Extract the (x, y) coordinate from the center of the cell holding the provided text.  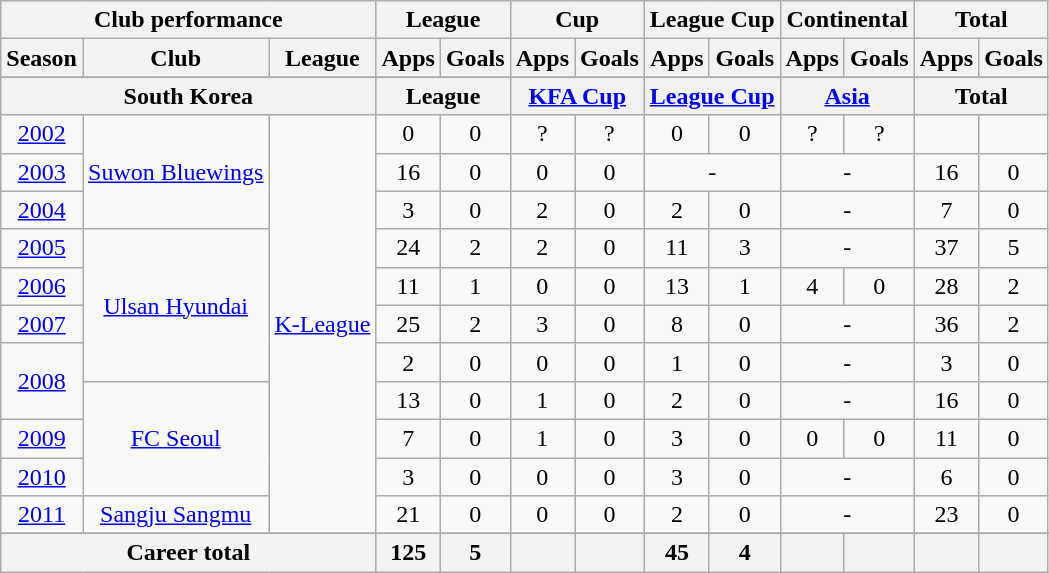
Sangju Sangmu (175, 515)
2004 (42, 210)
2008 (42, 381)
Club (175, 58)
2003 (42, 172)
South Korea (188, 96)
Club performance (188, 20)
23 (946, 515)
28 (946, 286)
KFA Cup (577, 96)
Asia (847, 96)
Suwon Bluewings (175, 172)
Continental (847, 20)
6 (946, 477)
36 (946, 324)
Cup (577, 20)
2006 (42, 286)
2010 (42, 477)
2011 (42, 515)
24 (408, 248)
2007 (42, 324)
2002 (42, 134)
Season (42, 58)
Career total (188, 553)
125 (408, 553)
21 (408, 515)
45 (676, 553)
37 (946, 248)
Ulsan Hyundai (175, 305)
2005 (42, 248)
K-League (322, 324)
FC Seoul (175, 438)
2009 (42, 438)
25 (408, 324)
8 (676, 324)
